From the cell containing the given text, extract its center point as (X, Y) coordinate. 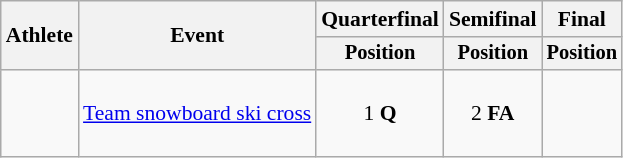
Athlete (40, 36)
Team snowboard ski cross (197, 114)
Semifinal (493, 19)
2 FA (493, 114)
Final (582, 19)
Quarterfinal (380, 19)
1 Q (380, 114)
Event (197, 36)
